Return (X, Y) of the center of cell containing provided text 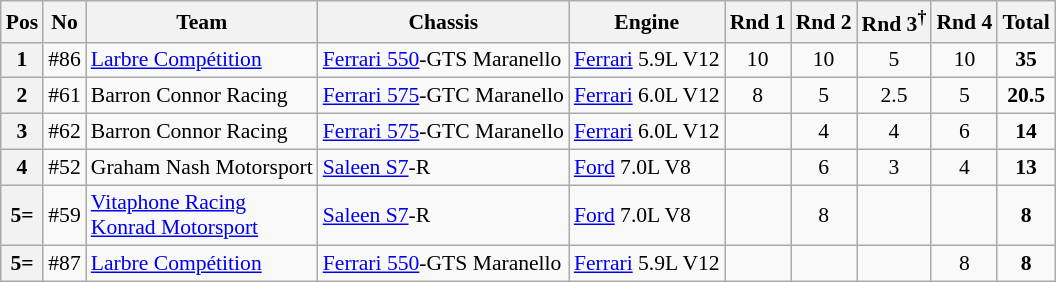
1 (22, 60)
20.5 (1026, 96)
#86 (64, 60)
Rnd 2 (824, 22)
Engine (647, 22)
#52 (64, 167)
Total (1026, 22)
Pos (22, 22)
14 (1026, 132)
Team (202, 22)
35 (1026, 60)
2 (22, 96)
Graham Nash Motorsport (202, 167)
Rnd 3† (894, 22)
2.5 (894, 96)
#62 (64, 132)
13 (1026, 167)
#61 (64, 96)
Vitaphone Racing Konrad Motorsport (202, 216)
No (64, 22)
#87 (64, 264)
Rnd 1 (758, 22)
#59 (64, 216)
Rnd 4 (964, 22)
Chassis (444, 22)
